Search for the cell housing the specified text and yield its (X, Y) center coordinate. 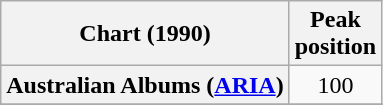
100 (335, 85)
Peakposition (335, 34)
Australian Albums (ARIA) (145, 85)
Chart (1990) (145, 34)
